From the cell containing the given text, extract its center point as (X, Y) coordinate. 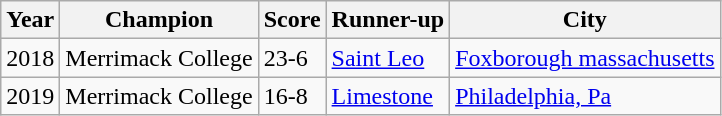
2019 (30, 96)
Champion (159, 20)
Runner-up (388, 20)
Foxborough massachusetts (585, 58)
City (585, 20)
Score (292, 20)
Limestone (388, 96)
23-6 (292, 58)
Year (30, 20)
Saint Leo (388, 58)
Philadelphia, Pa (585, 96)
2018 (30, 58)
16-8 (292, 96)
